Output the [x, y] coordinate of the center of the cell containing the given text.  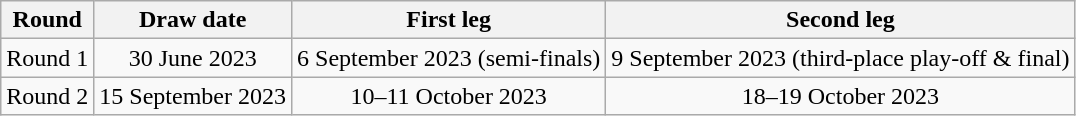
Draw date [193, 20]
Second leg [840, 20]
18–19 October 2023 [840, 96]
15 September 2023 [193, 96]
Round 1 [48, 58]
Round [48, 20]
First leg [449, 20]
30 June 2023 [193, 58]
10–11 October 2023 [449, 96]
6 September 2023 (semi-finals) [449, 58]
9 September 2023 (third-place play-off & final) [840, 58]
Round 2 [48, 96]
